Search for the cell housing the specified text and yield its (x, y) center coordinate. 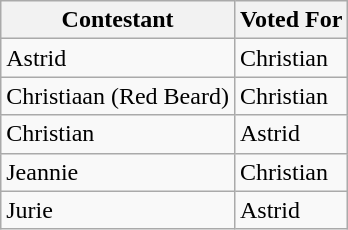
Jeannie (118, 172)
Jurie (118, 210)
Christiaan (Red Beard) (118, 96)
Voted For (291, 20)
Contestant (118, 20)
